Detect which cell encompasses the target text, then output its [X, Y] center coordinate. 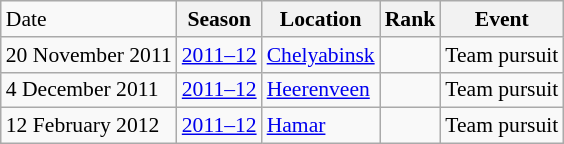
Season [220, 19]
Date [89, 19]
Heerenveen [321, 90]
Location [321, 19]
Event [502, 19]
Chelyabinsk [321, 55]
20 November 2011 [89, 55]
4 December 2011 [89, 90]
Rank [410, 19]
12 February 2012 [89, 126]
Hamar [321, 126]
